Locate the cell with the specified text and output its [x, y] center coordinate. 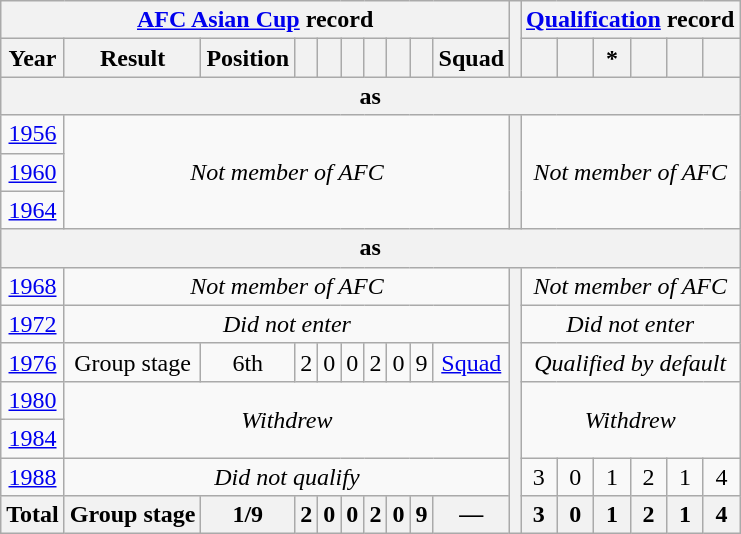
1972 [33, 324]
Position [248, 58]
Qualified by default [630, 362]
1956 [33, 134]
6th [248, 362]
Did not qualify [286, 477]
Result [132, 58]
1968 [33, 286]
1984 [33, 438]
Year [33, 58]
— [471, 515]
Total [33, 515]
1988 [33, 477]
1980 [33, 400]
* [612, 58]
1964 [33, 210]
1976 [33, 362]
Qualification record [630, 20]
1/9 [248, 515]
1960 [33, 172]
AFC Asian Cup record [256, 20]
